Provide the [X, Y] coordinate of the cell's center where the given text is located.  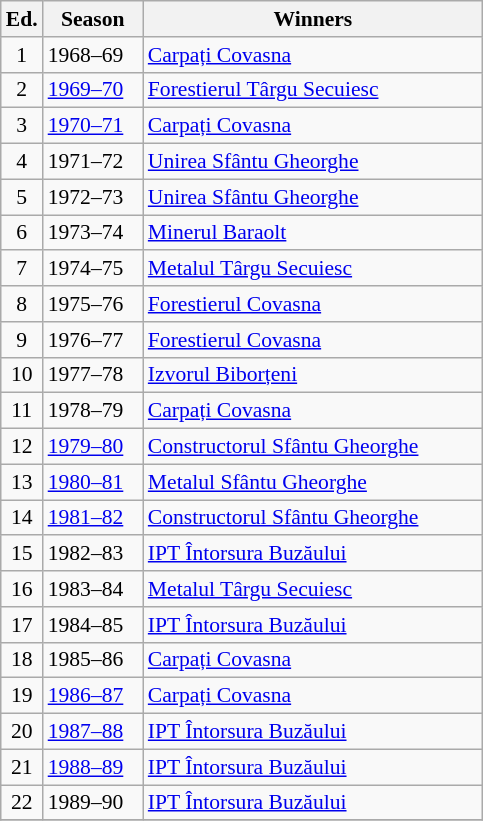
13 [22, 482]
1970–71 [93, 126]
1980–81 [93, 482]
1976–77 [93, 340]
16 [22, 589]
17 [22, 625]
14 [22, 518]
22 [22, 803]
10 [22, 375]
20 [22, 732]
1988–89 [93, 767]
Winners [313, 19]
1989–90 [93, 803]
1983–84 [93, 589]
1986–87 [93, 696]
19 [22, 696]
1969–70 [93, 90]
7 [22, 269]
1977–78 [93, 375]
Minerul Baraolt [313, 233]
21 [22, 767]
2 [22, 90]
1968–69 [93, 55]
1972–73 [93, 197]
1982–83 [93, 554]
1971–72 [93, 162]
Forestierul Târgu Secuiesc [313, 90]
5 [22, 197]
12 [22, 447]
3 [22, 126]
1979–80 [93, 447]
1973–74 [93, 233]
1975–76 [93, 304]
1987–88 [93, 732]
6 [22, 233]
1978–79 [93, 411]
1985–86 [93, 660]
1974–75 [93, 269]
4 [22, 162]
Ed. [22, 19]
Metalul Sfântu Gheorghe [313, 482]
18 [22, 660]
Izvorul Biborțeni [313, 375]
15 [22, 554]
Season [93, 19]
8 [22, 304]
11 [22, 411]
1 [22, 55]
9 [22, 340]
1981–82 [93, 518]
1984–85 [93, 625]
